Scan for the cell matching the given text and deliver its [x, y] coordinate at center. 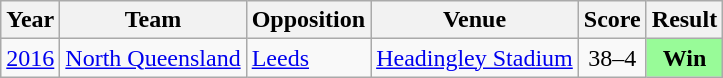
2016 [30, 58]
Team [153, 20]
North Queensland [153, 58]
38–4 [612, 58]
Year [30, 20]
Headingley Stadium [475, 58]
Result [684, 20]
Opposition [308, 20]
Win [684, 58]
Score [612, 20]
Venue [475, 20]
Leeds [308, 58]
